Return (X, Y) of the center of cell containing provided text 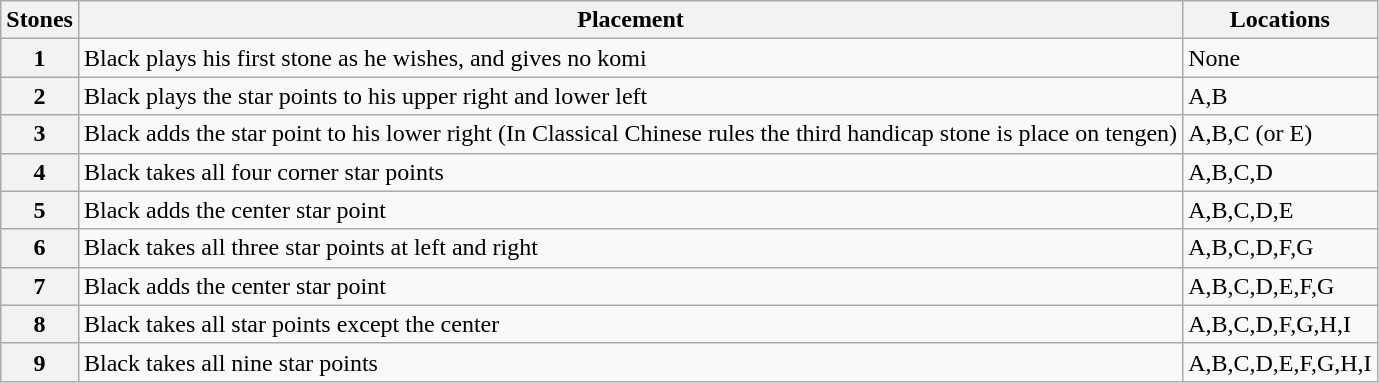
2 (40, 96)
Stones (40, 20)
8 (40, 324)
1 (40, 58)
Black takes all four corner star points (630, 172)
Locations (1280, 20)
5 (40, 210)
A,B,C,D,E,F,G,H,I (1280, 362)
A,B,C,D,E,F,G (1280, 286)
Black adds the star point to his lower right (In Classical Chinese rules the third handicap stone is place on tengen) (630, 134)
7 (40, 286)
A,B,C,D,F,G,H,I (1280, 324)
A,B,C,D,E (1280, 210)
6 (40, 248)
A,B (1280, 96)
9 (40, 362)
None (1280, 58)
3 (40, 134)
Black takes all three star points at left and right (630, 248)
Black takes all star points except the center (630, 324)
Black takes all nine star points (630, 362)
A,B,C,D,F,G (1280, 248)
Black plays the star points to his upper right and lower left (630, 96)
Black plays his first stone as he wishes, and gives no komi (630, 58)
A,B,C (or E) (1280, 134)
A,B,C,D (1280, 172)
Placement (630, 20)
4 (40, 172)
